Detect which cell encompasses the target text, then output its (x, y) center coordinate. 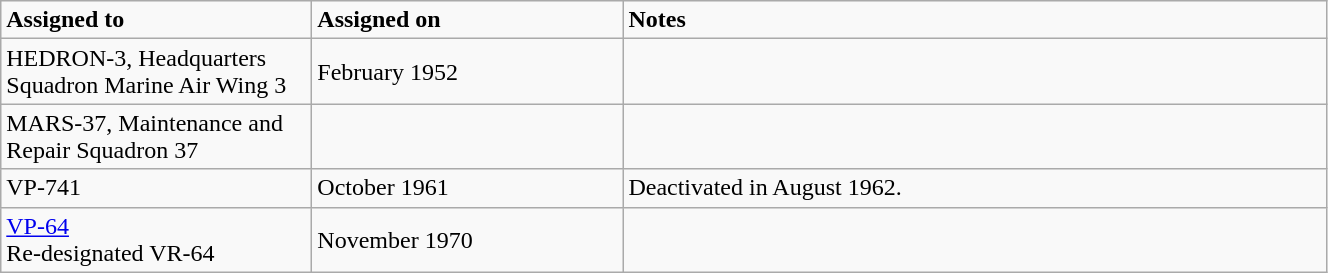
February 1952 (468, 72)
Assigned to (156, 20)
November 1970 (468, 240)
MARS-37, Maintenance and Repair Squadron 37 (156, 136)
VP-741 (156, 188)
VP-64Re-designated VR-64 (156, 240)
Deactivated in August 1962. (975, 188)
Assigned on (468, 20)
HEDRON-3, Headquarters Squadron Marine Air Wing 3 (156, 72)
Notes (975, 20)
October 1961 (468, 188)
